Capture the cell that displays the provided text and extract its (x, y) central coordinate. 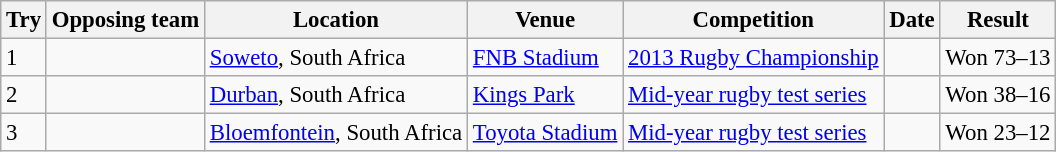
Toyota Stadium (546, 133)
Kings Park (546, 95)
Result (998, 20)
2013 Rugby Championship (754, 58)
3 (24, 133)
2 (24, 95)
Bloemfontein, South Africa (336, 133)
Soweto, South Africa (336, 58)
Opposing team (125, 20)
Date (912, 20)
1 (24, 58)
Location (336, 20)
Venue (546, 20)
Try (24, 20)
Won 73–13 (998, 58)
Competition (754, 20)
Won 38–16 (998, 95)
Won 23–12 (998, 133)
Durban, South Africa (336, 95)
FNB Stadium (546, 58)
